Extract the (X, Y) coordinate from the center of the cell holding the provided text.  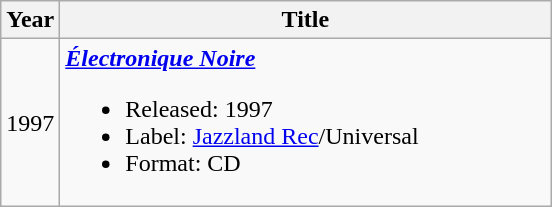
Électronique NoireReleased: 1997Label: Jazzland Rec/Universal Format: CD (306, 122)
Title (306, 20)
1997 (30, 122)
Year (30, 20)
